Pinpoint the cell where the given text exists, returning its (x, y) midpoint coordinate. 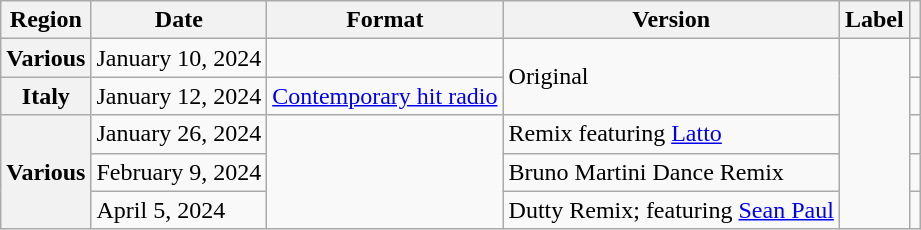
January 26, 2024 (179, 134)
Dutty Remix; featuring Sean Paul (671, 210)
Contemporary hit radio (385, 96)
Label (874, 20)
January 10, 2024 (179, 58)
Bruno Martini Dance Remix (671, 172)
Date (179, 20)
February 9, 2024 (179, 172)
Original (671, 77)
April 5, 2024 (179, 210)
Italy (46, 96)
Format (385, 20)
Remix featuring Latto (671, 134)
January 12, 2024 (179, 96)
Version (671, 20)
Region (46, 20)
